Scan for the cell matching the given text and deliver its (x, y) coordinate at center. 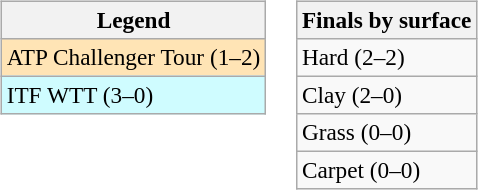
Finals by surface (387, 20)
Legend (133, 20)
Carpet (0–0) (387, 171)
ITF WTT (3–0) (133, 95)
Grass (0–0) (387, 133)
Hard (2–2) (387, 57)
Clay (2–0) (387, 95)
ATP Challenger Tour (1–2) (133, 57)
